Scan for the cell matching the given text and deliver its (X, Y) coordinate at center. 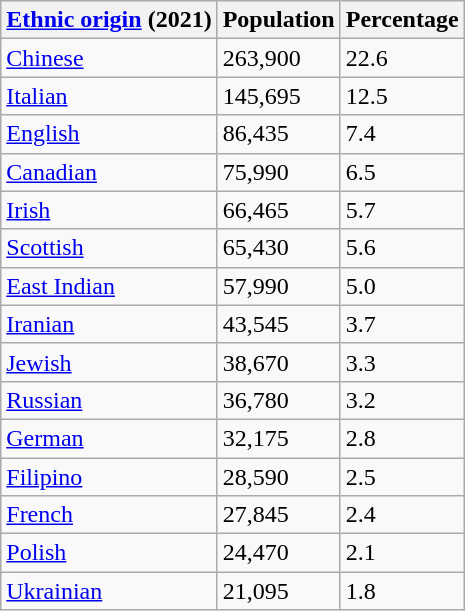
Ukrainian (109, 591)
145,695 (278, 96)
Jewish (109, 362)
6.5 (402, 172)
Chinese (109, 58)
263,900 (278, 58)
Russian (109, 400)
2.5 (402, 477)
75,990 (278, 172)
65,430 (278, 248)
Filipino (109, 477)
32,175 (278, 438)
French (109, 515)
East Indian (109, 286)
1.8 (402, 591)
Irish (109, 210)
7.4 (402, 134)
28,590 (278, 477)
2.1 (402, 553)
22.6 (402, 58)
Population (278, 20)
3.7 (402, 324)
86,435 (278, 134)
36,780 (278, 400)
2.4 (402, 515)
3.2 (402, 400)
38,670 (278, 362)
5.6 (402, 248)
Ethnic origin (2021) (109, 20)
Canadian (109, 172)
27,845 (278, 515)
21,095 (278, 591)
5.7 (402, 210)
5.0 (402, 286)
2.8 (402, 438)
3.3 (402, 362)
Iranian (109, 324)
Polish (109, 553)
24,470 (278, 553)
66,465 (278, 210)
43,545 (278, 324)
12.5 (402, 96)
English (109, 134)
57,990 (278, 286)
Scottish (109, 248)
Italian (109, 96)
German (109, 438)
Percentage (402, 20)
